Find where the given text appears and provide that cell's center as (X, Y) coordinate. 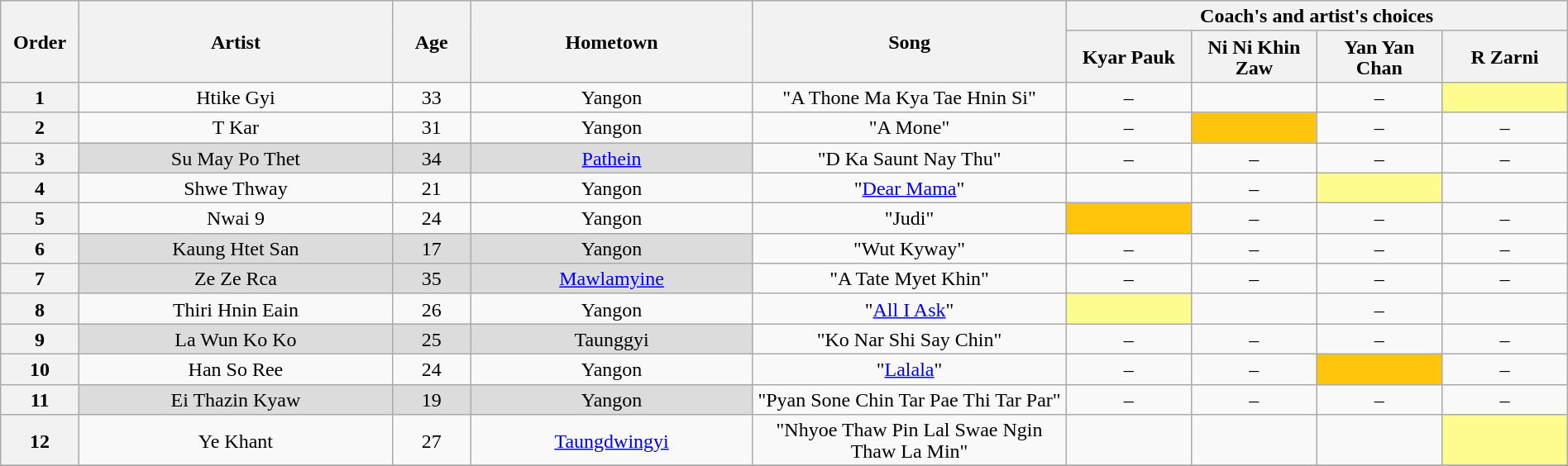
"Pyan Sone Chin Tar Pae Thi Tar Par" (910, 400)
La Wun Ko Ko (235, 339)
Kaung Htet San (235, 248)
Coach's and artist's choices (1317, 17)
"Wut Kyway" (910, 248)
"A Mone" (910, 127)
3 (40, 157)
Nwai 9 (235, 218)
"Nhyoe Thaw Pin Lal Swae Ngin Thaw La Min" (910, 440)
Ei Thazin Kyaw (235, 400)
"Judi" (910, 218)
Order (40, 41)
"Dear Mama" (910, 188)
2 (40, 127)
Shwe Thway (235, 188)
Su May Po Thet (235, 157)
Yan Yan Chan (1379, 56)
"All I Ask" (910, 309)
Artist (235, 41)
Taungdwingyi (612, 440)
34 (432, 157)
"D Ka Saunt Nay Thu" (910, 157)
26 (432, 309)
1 (40, 97)
R Zarni (1505, 56)
12 (40, 440)
33 (432, 97)
19 (432, 400)
Thiri Hnin Eain (235, 309)
10 (40, 369)
Ze Ze Rca (235, 279)
25 (432, 339)
Kyar Pauk (1129, 56)
31 (432, 127)
8 (40, 309)
Ye Khant (235, 440)
4 (40, 188)
7 (40, 279)
Mawlamyine (612, 279)
"A Thone Ma Kya Tae Hnin Si" (910, 97)
27 (432, 440)
6 (40, 248)
Ni Ni Khin Zaw (1255, 56)
9 (40, 339)
Pathein (612, 157)
"Lalala" (910, 369)
5 (40, 218)
Age (432, 41)
35 (432, 279)
T Kar (235, 127)
Song (910, 41)
21 (432, 188)
"A Tate Myet Khin" (910, 279)
"Ko Nar Shi Say Chin" (910, 339)
11 (40, 400)
Hometown (612, 41)
Htike Gyi (235, 97)
Taunggyi (612, 339)
Han So Ree (235, 369)
17 (432, 248)
